Determine the [X, Y] coordinate at the center of the cell enclosing the given text.  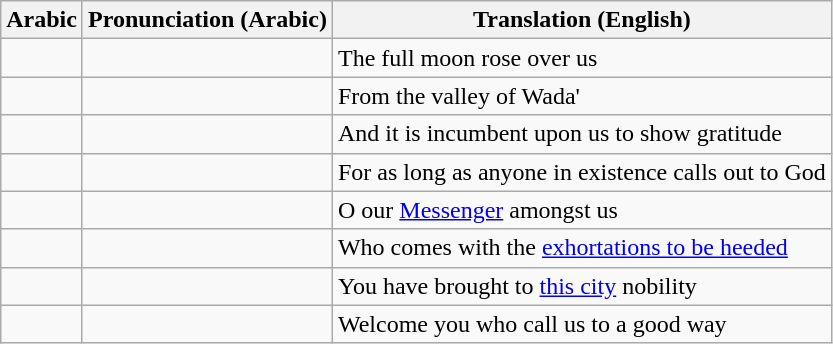
For as long as anyone in existence calls out to God [582, 172]
Pronunciation (Arabic) [207, 20]
Welcome you who call us to a good way [582, 324]
Who comes with the exhortations to be heeded [582, 248]
Arabic [42, 20]
From the valley of Wada' [582, 96]
Translation (English) [582, 20]
And it is incumbent upon us to show gratitude [582, 134]
The full moon rose over us [582, 58]
You have brought to this city nobility [582, 286]
O our Messenger amongst us [582, 210]
